Detect which cell encompasses the target text, then output its [X, Y] center coordinate. 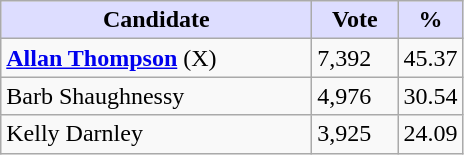
Candidate [156, 20]
4,976 [355, 96]
3,925 [355, 134]
Kelly Darnley [156, 134]
% [430, 20]
30.54 [430, 96]
45.37 [430, 58]
24.09 [430, 134]
Allan Thompson (X) [156, 58]
7,392 [355, 58]
Vote [355, 20]
Barb Shaughnessy [156, 96]
